Determine the [x, y] coordinate at the center of the cell enclosing the given text.  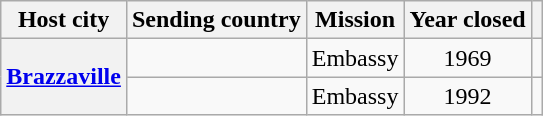
Mission [355, 20]
Brazzaville [64, 77]
1969 [468, 58]
Sending country [216, 20]
1992 [468, 96]
Host city [64, 20]
Year closed [468, 20]
